Capture the cell that displays the provided text and extract its [x, y] central coordinate. 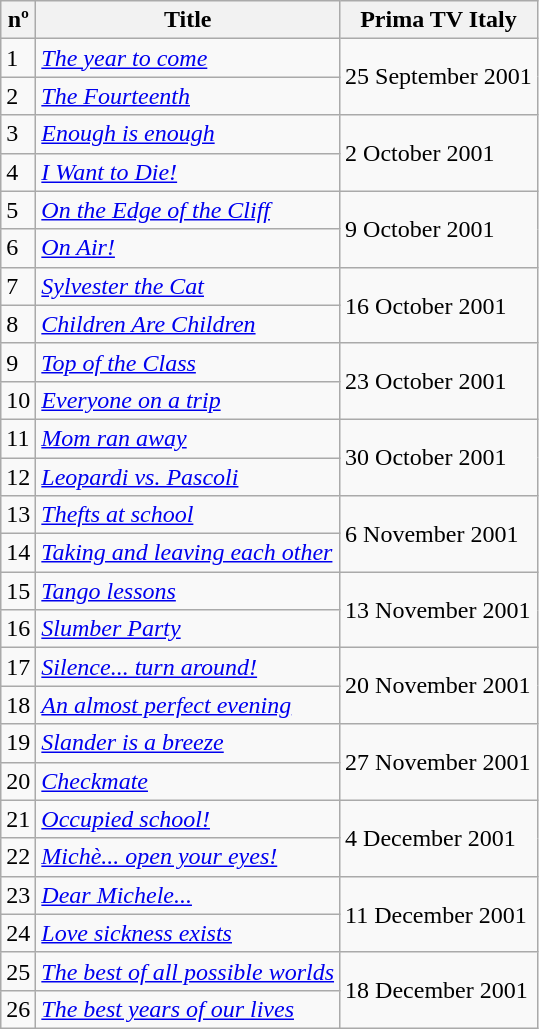
23 [18, 895]
The year to come [188, 58]
8 [18, 324]
Title [188, 20]
11 [18, 438]
Everyone on a trip [188, 400]
Silence... turn around! [188, 667]
17 [18, 667]
13 November 2001 [439, 610]
Leopardi vs. Pascoli [188, 477]
7 [18, 286]
Sylvester the Cat [188, 286]
3 [18, 134]
Dear Michele... [188, 895]
Children Are Children [188, 324]
12 [18, 477]
16 [18, 629]
22 [18, 857]
The Fourteenth [188, 96]
15 [18, 591]
On the Edge of the Cliff [188, 210]
9 October 2001 [439, 229]
Mom ran away [188, 438]
26 [18, 1009]
30 October 2001 [439, 457]
Tango lessons [188, 591]
10 [18, 400]
Prima TV Italy [439, 20]
I Want to Die! [188, 172]
20 November 2001 [439, 686]
19 [18, 743]
5 [18, 210]
2 October 2001 [439, 153]
18 [18, 705]
Love sickness exists [188, 933]
Checkmate [188, 781]
24 [18, 933]
Slander is a breeze [188, 743]
2 [18, 96]
4 [18, 172]
Thefts at school [188, 515]
Occupied school! [188, 819]
9 [18, 362]
nº [18, 20]
13 [18, 515]
6 [18, 248]
20 [18, 781]
23 October 2001 [439, 381]
An almost perfect evening [188, 705]
21 [18, 819]
The best of all possible worlds [188, 971]
25 September 2001 [439, 77]
On Air! [188, 248]
Taking and leaving each other [188, 553]
25 [18, 971]
4 December 2001 [439, 838]
11 December 2001 [439, 914]
Enough is enough [188, 134]
The best years of our lives [188, 1009]
Top of the Class [188, 362]
6 November 2001 [439, 534]
Slumber Party [188, 629]
14 [18, 553]
16 October 2001 [439, 305]
Michè... open your eyes! [188, 857]
18 December 2001 [439, 990]
27 November 2001 [439, 762]
1 [18, 58]
